Extract the (x, y) coordinate from the center of the cell holding the provided text.  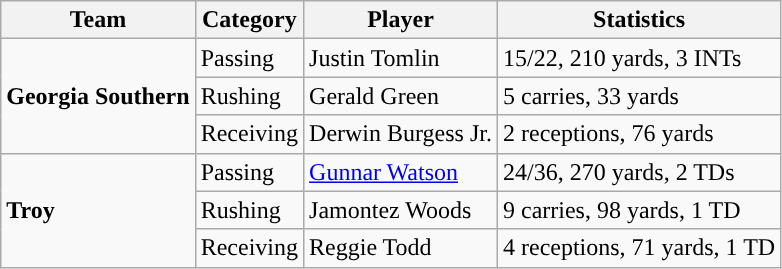
4 receptions, 71 yards, 1 TD (638, 248)
Georgia Southern (98, 96)
5 carries, 33 yards (638, 96)
Team (98, 20)
Troy (98, 210)
24/36, 270 yards, 2 TDs (638, 172)
Category (249, 20)
Gerald Green (401, 96)
Derwin Burgess Jr. (401, 134)
Jamontez Woods (401, 210)
Gunnar Watson (401, 172)
Player (401, 20)
9 carries, 98 yards, 1 TD (638, 210)
2 receptions, 76 yards (638, 134)
15/22, 210 yards, 3 INTs (638, 58)
Statistics (638, 20)
Justin Tomlin (401, 58)
Reggie Todd (401, 248)
